Pinpoint the cell where the given text exists, returning its (X, Y) midpoint coordinate. 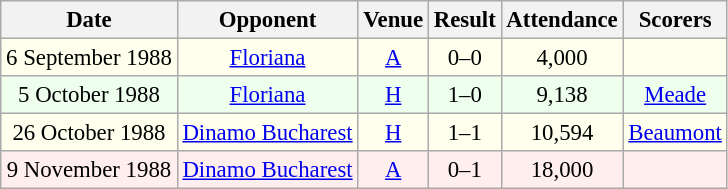
9,138 (562, 95)
1–1 (464, 133)
9 November 1988 (89, 170)
Attendance (562, 20)
18,000 (562, 170)
26 October 1988 (89, 133)
Result (464, 20)
10,594 (562, 133)
Date (89, 20)
1–0 (464, 95)
0–1 (464, 170)
4,000 (562, 58)
Opponent (268, 20)
Beaumont (675, 133)
Meade (675, 95)
Scorers (675, 20)
5 October 1988 (89, 95)
0–0 (464, 58)
6 September 1988 (89, 58)
Venue (394, 20)
